Output the (X, Y) coordinate of the center of the cell containing the given text.  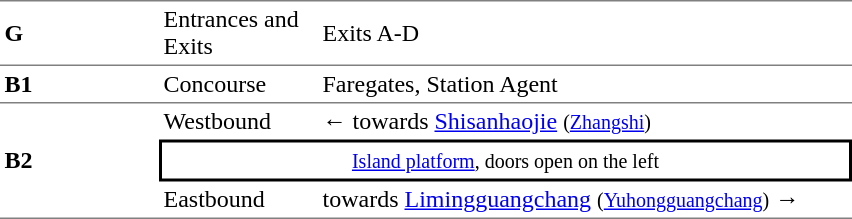
Faregates, Station Agent (585, 85)
G (80, 33)
Island platform, doors open on the left (506, 161)
Westbound (238, 122)
Exits A-D (585, 33)
← towards Shisanhaojie (Zhangshi) (585, 122)
Entrances and Exits (238, 33)
Concourse (238, 85)
B1 (80, 85)
